Find where the given text appears and provide that cell's center as [x, y] coordinate. 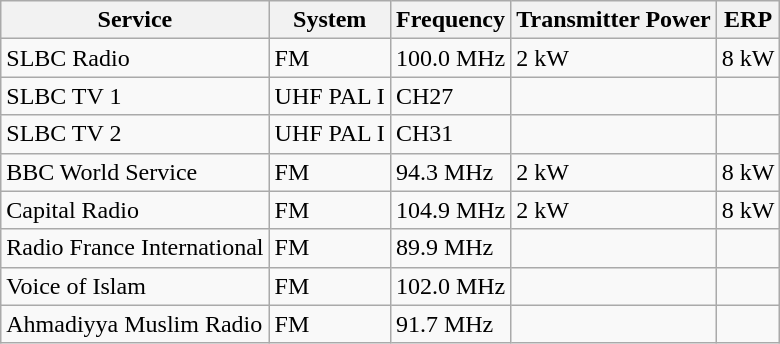
Service [135, 20]
SLBC TV 1 [135, 96]
Voice of Islam [135, 286]
BBC World Service [135, 172]
SLBC TV 2 [135, 134]
102.0 MHz [450, 286]
CH31 [450, 134]
CH27 [450, 96]
SLBC Radio [135, 58]
91.7 MHz [450, 324]
89.9 MHz [450, 248]
Transmitter Power [614, 20]
100.0 MHz [450, 58]
System [330, 20]
Capital Radio [135, 210]
104.9 MHz [450, 210]
Radio France International [135, 248]
Ahmadiyya Muslim Radio [135, 324]
ERP [748, 20]
94.3 MHz [450, 172]
Frequency [450, 20]
